Output the (x, y) coordinate of the center of the cell containing the given text.  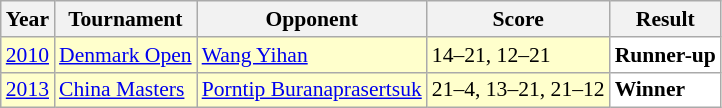
14–21, 12–21 (518, 55)
2010 (28, 55)
Opponent (312, 19)
Wang Yihan (312, 55)
Denmark Open (126, 55)
Porntip Buranaprasertsuk (312, 90)
Runner-up (666, 55)
Winner (666, 90)
21–4, 13–21, 21–12 (518, 90)
Result (666, 19)
2013 (28, 90)
Year (28, 19)
Score (518, 19)
China Masters (126, 90)
Tournament (126, 19)
